Extract the (x, y) coordinate from the center of the cell holding the provided text.  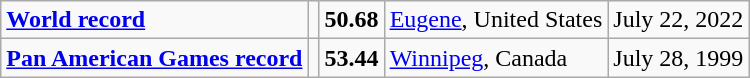
53.44 (352, 58)
50.68 (352, 20)
World record (154, 20)
Pan American Games record (154, 58)
Winnipeg, Canada (496, 58)
July 28, 1999 (678, 58)
Eugene, United States (496, 20)
July 22, 2022 (678, 20)
